Return the [x, y] coordinate for the center point of the cell that contains the specified text.  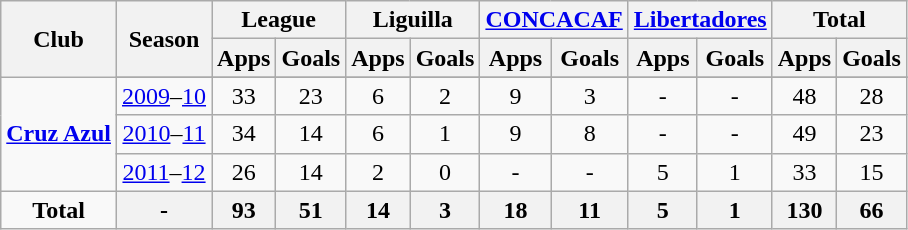
93 [244, 210]
48 [804, 96]
51 [311, 210]
26 [244, 172]
15 [872, 172]
18 [516, 210]
CONCACAF [554, 20]
49 [804, 134]
League [279, 20]
66 [872, 210]
11 [590, 210]
Liguilla [413, 20]
2010–11 [164, 134]
34 [244, 134]
8 [590, 134]
2009–10 [164, 96]
0 [445, 172]
2011–12 [164, 172]
Cruz Azul [59, 134]
Club [59, 39]
Season [164, 39]
28 [872, 96]
130 [804, 210]
Libertadores [700, 20]
